Scan for the cell matching the given text and deliver its [X, Y] coordinate at center. 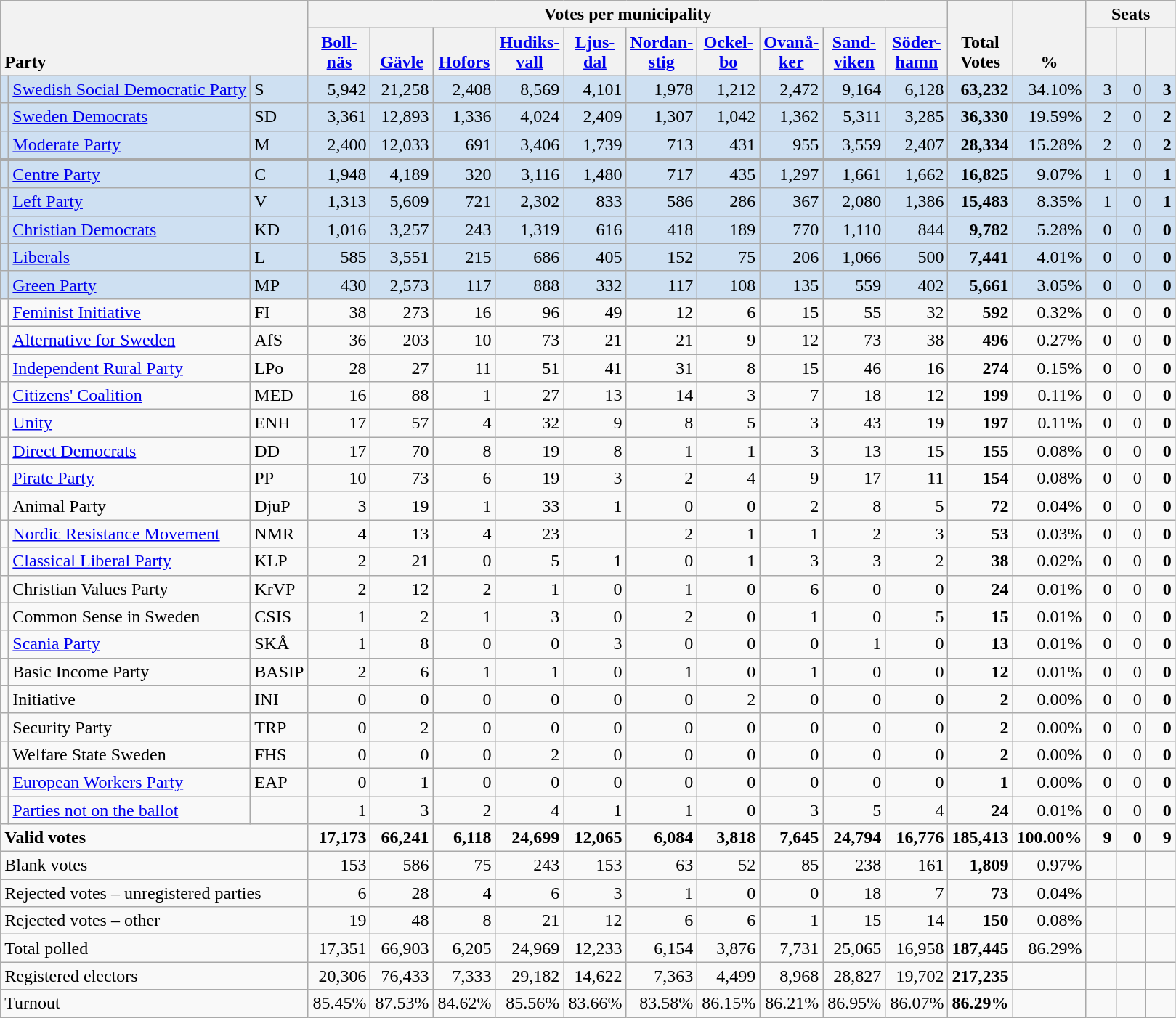
185,413 [981, 838]
Animal Party [129, 506]
9.07% [1049, 174]
86.21% [792, 1003]
43 [854, 423]
2,409 [595, 117]
MED [279, 396]
203 [402, 340]
888 [530, 285]
Ljus- dal [595, 52]
Söder- hamn [917, 52]
ENH [279, 423]
150 [981, 921]
Blank votes [154, 866]
Sweden Democrats [129, 117]
154 [981, 479]
PP [279, 479]
NMR [279, 534]
5.28% [1049, 229]
24,699 [530, 838]
1,362 [792, 117]
96 [530, 312]
TRP [279, 727]
Christian Democrats [129, 229]
4,189 [402, 174]
274 [981, 368]
405 [595, 257]
0.03% [1049, 534]
7,645 [792, 838]
2,472 [792, 89]
Moderate Party [129, 145]
418 [662, 229]
12,033 [402, 145]
199 [981, 396]
12,893 [402, 117]
87.53% [402, 1003]
INI [279, 699]
51 [530, 368]
4,101 [595, 89]
Feminist Initiative [129, 312]
24,969 [530, 948]
KrVP [279, 589]
2,573 [402, 285]
5,942 [339, 89]
5,609 [402, 202]
3,116 [530, 174]
Nordan- stig [662, 52]
Gävle [402, 52]
1,212 [729, 89]
19.59% [1049, 117]
Ockel- bo [729, 52]
Party [154, 38]
29,182 [530, 976]
Alternative for Sweden [129, 340]
Registered electors [154, 976]
2,407 [917, 145]
Initiative [129, 699]
Ovanå- ker [792, 52]
Scania Party [129, 644]
8,968 [792, 976]
592 [981, 312]
430 [339, 285]
1,313 [339, 202]
6,128 [917, 89]
585 [339, 257]
85 [792, 866]
Total polled [154, 948]
6,154 [662, 948]
435 [729, 174]
SKÅ [279, 644]
Independent Rural Party [129, 368]
Security Party [129, 727]
332 [595, 285]
% [1049, 38]
55 [854, 312]
5,661 [981, 285]
367 [792, 202]
0.32% [1049, 312]
83.66% [595, 1003]
Left Party [129, 202]
2,080 [854, 202]
100.00% [1049, 838]
1,042 [729, 117]
48 [402, 921]
Centre Party [129, 174]
1,809 [981, 866]
Welfare State Sweden [129, 754]
5,311 [854, 117]
Christian Values Party [129, 589]
206 [792, 257]
12,065 [595, 838]
FHS [279, 754]
721 [464, 202]
53 [981, 534]
3,285 [917, 117]
286 [729, 202]
16,825 [981, 174]
28,827 [854, 976]
691 [464, 145]
Turnout [154, 1003]
C [279, 174]
238 [854, 866]
8,569 [530, 89]
Hudiks- vall [530, 52]
SD [279, 117]
L [279, 257]
S [279, 89]
83.58% [662, 1003]
Votes per municipality [628, 15]
3.05% [1049, 285]
34.10% [1049, 89]
Sand- viken [854, 52]
6,084 [662, 838]
4.01% [1049, 257]
320 [464, 174]
152 [662, 257]
8.35% [1049, 202]
23 [530, 534]
Hofors [464, 52]
6,118 [464, 838]
86.15% [729, 1003]
3,406 [530, 145]
LPo [279, 368]
72 [981, 506]
4,499 [729, 976]
3,257 [402, 229]
Parties not on the ballot [129, 810]
1,319 [530, 229]
3,361 [339, 117]
2,302 [530, 202]
3,876 [729, 948]
215 [464, 257]
1,307 [662, 117]
Citizens' Coalition [129, 396]
85.56% [530, 1003]
0.97% [1049, 866]
0.27% [1049, 340]
616 [595, 229]
20,306 [339, 976]
770 [792, 229]
1,661 [854, 174]
EAP [279, 782]
41 [595, 368]
Common Sense in Sweden [129, 616]
49 [595, 312]
Rejected votes – other [154, 921]
36,330 [981, 117]
717 [662, 174]
Rejected votes – unregistered parties [154, 893]
European Workers Party [129, 782]
4,024 [530, 117]
17,351 [339, 948]
14,622 [595, 976]
36 [339, 340]
217,235 [981, 976]
Basic Income Party [129, 672]
844 [917, 229]
31 [662, 368]
1,110 [854, 229]
7,363 [662, 976]
85.45% [339, 1003]
1,016 [339, 229]
KLP [279, 561]
7,441 [981, 257]
Green Party [129, 285]
955 [792, 145]
88 [402, 396]
1,066 [854, 257]
70 [402, 451]
496 [981, 340]
19,702 [917, 976]
187,445 [981, 948]
2,400 [339, 145]
12,233 [595, 948]
DjuP [279, 506]
66,241 [402, 838]
76,433 [402, 976]
Nordic Resistance Movement [129, 534]
24,794 [854, 838]
28,334 [981, 145]
CSIS [279, 616]
1,386 [917, 202]
3,559 [854, 145]
46 [854, 368]
1,297 [792, 174]
7,333 [464, 976]
Pirate Party [129, 479]
1,978 [662, 89]
197 [981, 423]
MP [279, 285]
1,948 [339, 174]
17,173 [339, 838]
1,662 [917, 174]
66,903 [402, 948]
1,336 [464, 117]
273 [402, 312]
7,731 [792, 948]
57 [402, 423]
52 [729, 866]
6,205 [464, 948]
402 [917, 285]
16,776 [917, 838]
686 [530, 257]
KD [279, 229]
2,408 [464, 89]
Liberals [129, 257]
Direct Democrats [129, 451]
108 [729, 285]
3,818 [729, 838]
431 [729, 145]
Seats [1130, 15]
21,258 [402, 89]
16,958 [917, 948]
3,551 [402, 257]
1,480 [595, 174]
0.15% [1049, 368]
9,782 [981, 229]
Valid votes [154, 838]
Unity [129, 423]
84.62% [464, 1003]
161 [917, 866]
559 [854, 285]
135 [792, 285]
15,483 [981, 202]
DD [279, 451]
Swedish Social Democratic Party [129, 89]
1,739 [595, 145]
Total Votes [981, 38]
V [279, 202]
63,232 [981, 89]
833 [595, 202]
189 [729, 229]
155 [981, 451]
M [279, 145]
Classical Liberal Party [129, 561]
0.02% [1049, 561]
FI [279, 312]
33 [530, 506]
86.07% [917, 1003]
25,065 [854, 948]
713 [662, 145]
9,164 [854, 89]
BASIP [279, 672]
AfS [279, 340]
63 [662, 866]
15.28% [1049, 145]
86.95% [854, 1003]
500 [917, 257]
Boll- näs [339, 52]
